Search for the cell housing the specified text and yield its (x, y) center coordinate. 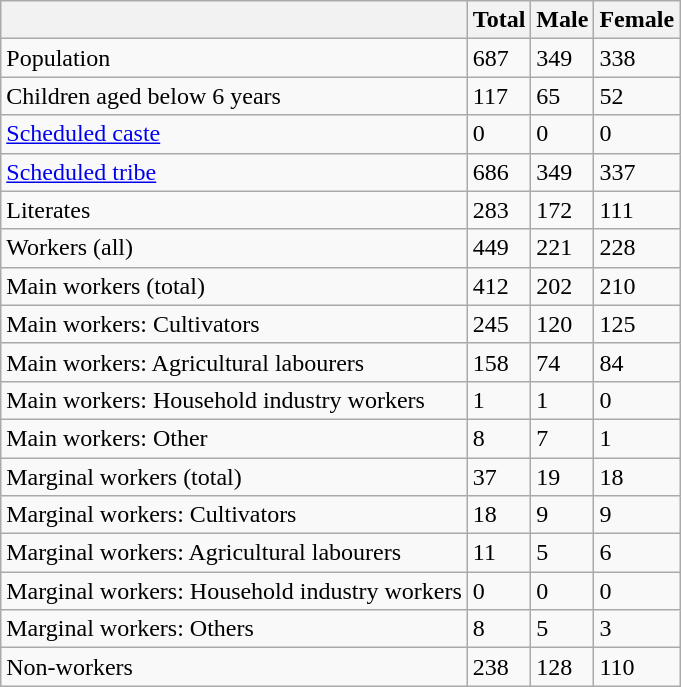
Non-workers (234, 667)
Male (562, 20)
6 (637, 553)
687 (499, 58)
Marginal workers: Cultivators (234, 515)
7 (562, 438)
117 (499, 96)
158 (499, 362)
337 (637, 172)
110 (637, 667)
Main workers: Household industry workers (234, 400)
111 (637, 210)
Marginal workers: Others (234, 629)
412 (499, 286)
Marginal workers: Household industry workers (234, 591)
Scheduled caste (234, 134)
Main workers: Agricultural labourers (234, 362)
Main workers: Other (234, 438)
19 (562, 477)
449 (499, 248)
Population (234, 58)
52 (637, 96)
84 (637, 362)
238 (499, 667)
338 (637, 58)
202 (562, 286)
Literates (234, 210)
283 (499, 210)
Children aged below 6 years (234, 96)
Marginal workers (total) (234, 477)
128 (562, 667)
125 (637, 324)
Marginal workers: Agricultural labourers (234, 553)
Main workers (total) (234, 286)
11 (499, 553)
Scheduled tribe (234, 172)
221 (562, 248)
120 (562, 324)
Total (499, 20)
37 (499, 477)
Main workers: Cultivators (234, 324)
228 (637, 248)
172 (562, 210)
74 (562, 362)
245 (499, 324)
3 (637, 629)
Workers (all) (234, 248)
210 (637, 286)
686 (499, 172)
Female (637, 20)
65 (562, 96)
